Output the [x, y] coordinate of the center of the cell containing the given text.  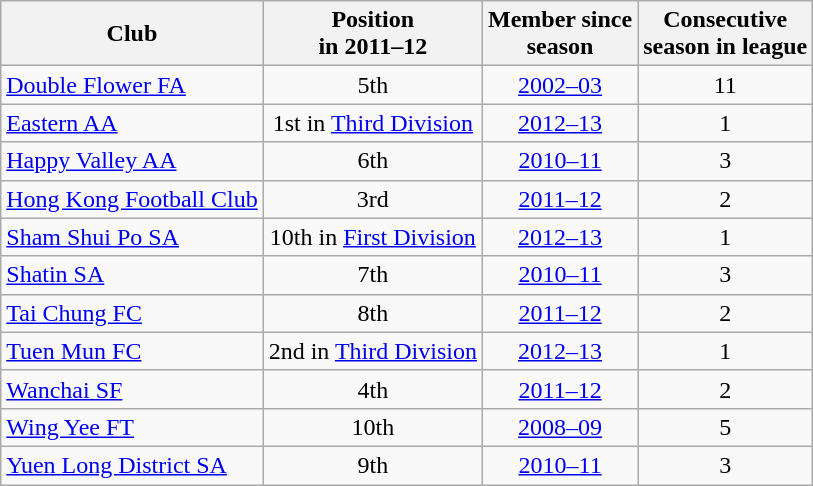
8th [372, 313]
Tuen Mun FC [132, 351]
10th [372, 427]
4th [372, 389]
Double Flower FA [132, 85]
Yuen Long District SA [132, 465]
10th in First Division [372, 237]
5 [726, 427]
11 [726, 85]
2008–09 [560, 427]
1st in Third Division [372, 123]
5th [372, 85]
2nd in Third Division [372, 351]
7th [372, 275]
3rd [372, 199]
Sham Shui Po SA [132, 237]
2002–03 [560, 85]
6th [372, 161]
Tai Chung FC [132, 313]
Hong Kong Football Club [132, 199]
Positionin 2011–12 [372, 34]
Club [132, 34]
Wanchai SF [132, 389]
Eastern AA [132, 123]
Shatin SA [132, 275]
Wing Yee FT [132, 427]
9th [372, 465]
Consecutiveseason in league [726, 34]
Happy Valley AA [132, 161]
Member sinceseason [560, 34]
